Return the (x, y) coordinate for the center point of the cell that contains the specified text.  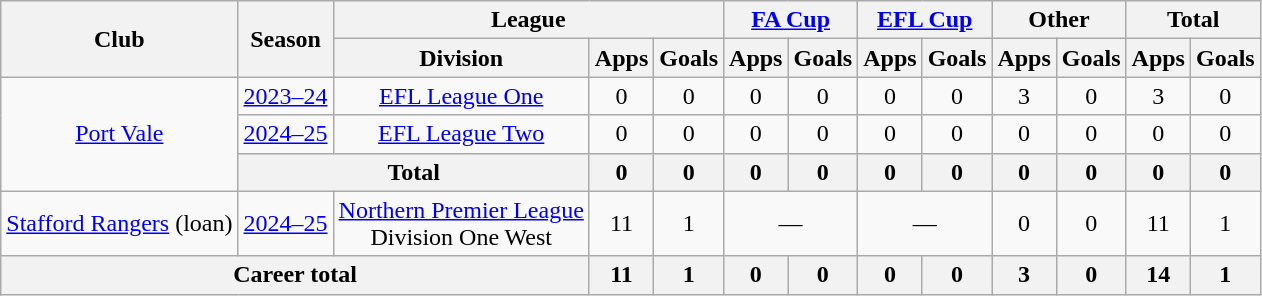
League (528, 20)
14 (1158, 275)
EFL Cup (925, 20)
2023–24 (286, 96)
Stafford Rangers (loan) (120, 224)
Season (286, 39)
Career total (296, 275)
Division (461, 58)
Club (120, 39)
FA Cup (791, 20)
EFL League Two (461, 134)
Other (1059, 20)
EFL League One (461, 96)
Northern Premier LeagueDivision One West (461, 224)
Port Vale (120, 134)
